Search for the cell housing the specified text and yield its [X, Y] center coordinate. 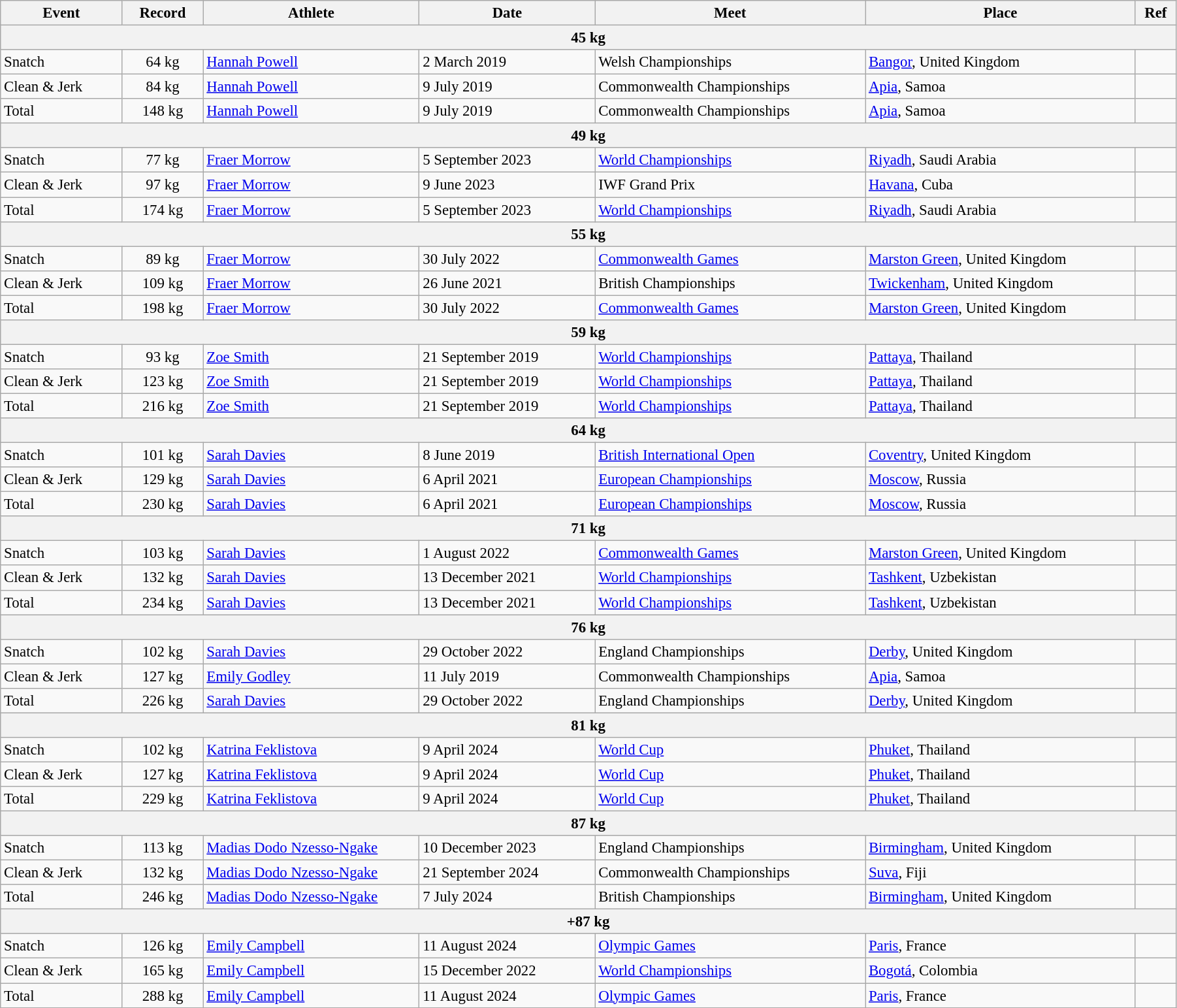
87 kg [588, 824]
129 kg [163, 480]
8 June 2019 [507, 455]
+87 kg [588, 922]
9 June 2023 [507, 185]
1 August 2022 [507, 553]
45 kg [588, 38]
89 kg [163, 259]
Meet [730, 13]
Date [507, 13]
Place [1001, 13]
174 kg [163, 210]
Welsh Championships [730, 62]
234 kg [163, 602]
113 kg [163, 848]
81 kg [588, 725]
123 kg [163, 382]
93 kg [163, 357]
226 kg [163, 701]
148 kg [163, 111]
Event [61, 13]
Bogotá, Colombia [1001, 971]
97 kg [163, 185]
Record [163, 13]
Emily Godley [311, 676]
101 kg [163, 455]
Athlete [311, 13]
229 kg [163, 799]
2 March 2019 [507, 62]
21 September 2024 [507, 873]
IWF Grand Prix [730, 185]
126 kg [163, 947]
7 July 2024 [507, 897]
103 kg [163, 553]
British International Open [730, 455]
15 December 2022 [507, 971]
246 kg [163, 897]
11 July 2019 [507, 676]
Bangor, United Kingdom [1001, 62]
49 kg [588, 136]
Twickenham, United Kingdom [1001, 283]
230 kg [163, 504]
Coventry, United Kingdom [1001, 455]
55 kg [588, 234]
84 kg [163, 87]
76 kg [588, 627]
26 June 2021 [507, 283]
109 kg [163, 283]
Ref [1155, 13]
198 kg [163, 308]
288 kg [163, 996]
77 kg [163, 160]
59 kg [588, 333]
10 December 2023 [507, 848]
71 kg [588, 528]
216 kg [163, 406]
165 kg [163, 971]
Suva, Fiji [1001, 873]
Havana, Cuba [1001, 185]
